Scan for the cell matching the given text and deliver its (x, y) coordinate at center. 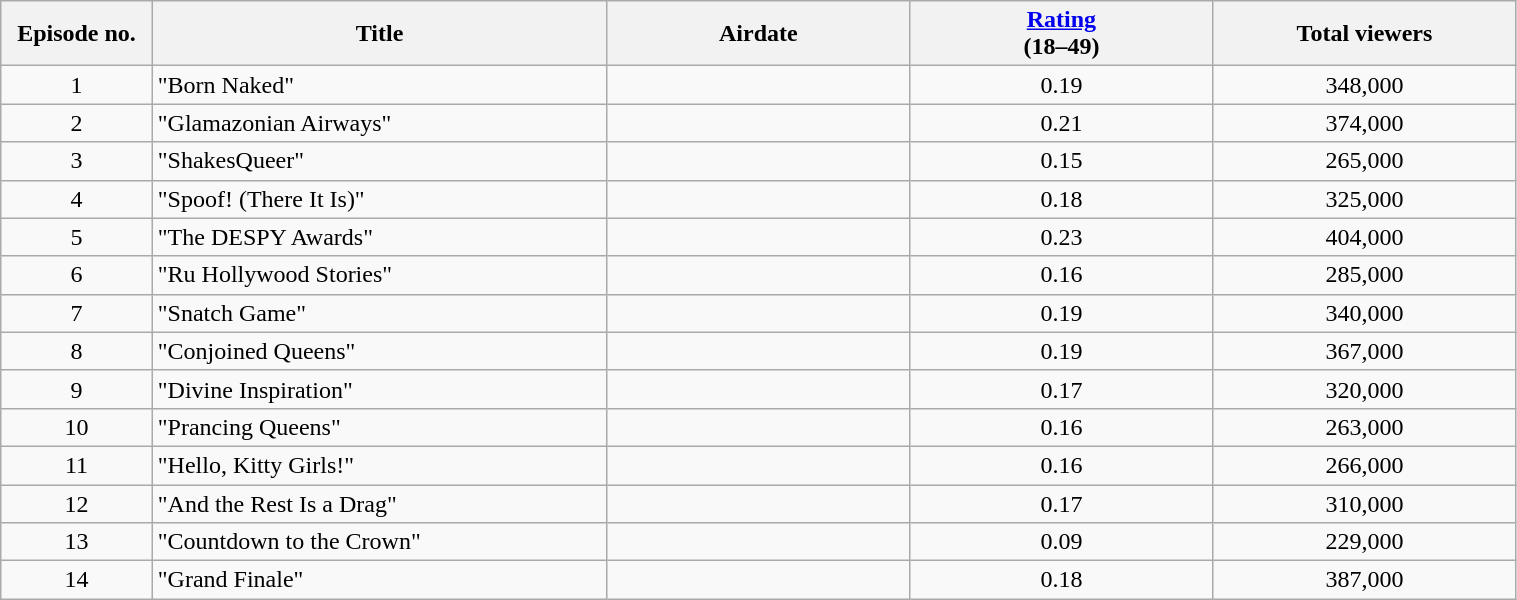
"Ru Hollywood Stories" (380, 275)
4 (77, 199)
"The DESPY Awards" (380, 237)
348,000 (1364, 85)
13 (77, 542)
374,000 (1364, 123)
0.23 (1062, 237)
"Spoof! (There It Is)" (380, 199)
387,000 (1364, 580)
266,000 (1364, 465)
"Prancing Queens" (380, 427)
14 (77, 580)
285,000 (1364, 275)
"ShakesQueer" (380, 161)
0.09 (1062, 542)
11 (77, 465)
2 (77, 123)
325,000 (1364, 199)
5 (77, 237)
263,000 (1364, 427)
"Conjoined Queens" (380, 351)
229,000 (1364, 542)
404,000 (1364, 237)
"Glamazonian Airways" (380, 123)
"And the Rest Is a Drag" (380, 503)
9 (77, 389)
3 (77, 161)
0.21 (1062, 123)
Airdate (758, 34)
"Grand Finale" (380, 580)
367,000 (1364, 351)
8 (77, 351)
340,000 (1364, 313)
Title (380, 34)
1 (77, 85)
"Snatch Game" (380, 313)
Episode no. (77, 34)
265,000 (1364, 161)
320,000 (1364, 389)
"Hello, Kitty Girls!" (380, 465)
Rating(18–49) (1062, 34)
"Born Naked" (380, 85)
7 (77, 313)
6 (77, 275)
10 (77, 427)
310,000 (1364, 503)
"Countdown to the Crown" (380, 542)
12 (77, 503)
Total viewers (1364, 34)
"Divine Inspiration" (380, 389)
0.15 (1062, 161)
